Provide the (X, Y) coordinate of the cell's center where the given text is located.  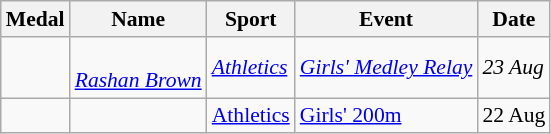
22 Aug (514, 116)
Event (386, 19)
Girls' Medley Relay (386, 68)
Girls' 200m (386, 116)
23 Aug (514, 68)
Sport (251, 19)
Date (514, 19)
Name (138, 19)
Medal (36, 19)
Rashan Brown (138, 68)
